Scan for the cell matching the given text and deliver its (x, y) coordinate at center. 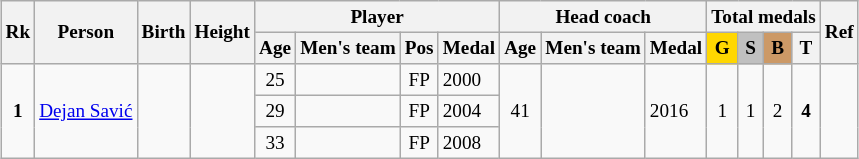
Head coach (604, 17)
4 (806, 112)
Player (378, 17)
33 (276, 143)
29 (276, 111)
2004 (468, 111)
2 (777, 112)
Pos (419, 48)
25 (276, 80)
Total medals (764, 17)
Height (222, 32)
Person (86, 32)
2000 (468, 80)
S (751, 48)
B (777, 48)
2016 (676, 112)
Ref (839, 32)
41 (520, 112)
Rk (18, 32)
2008 (468, 143)
T (806, 48)
Dejan Savić (86, 112)
Birth (164, 32)
G (722, 48)
